Scan for the cell matching the given text and deliver its [x, y] coordinate at center. 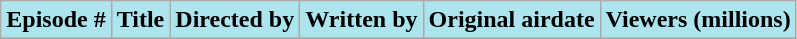
Directed by [235, 20]
Written by [362, 20]
Viewers (millions) [698, 20]
Episode # [56, 20]
Original airdate [512, 20]
Title [140, 20]
